Scan for the cell matching the given text and deliver its (x, y) coordinate at center. 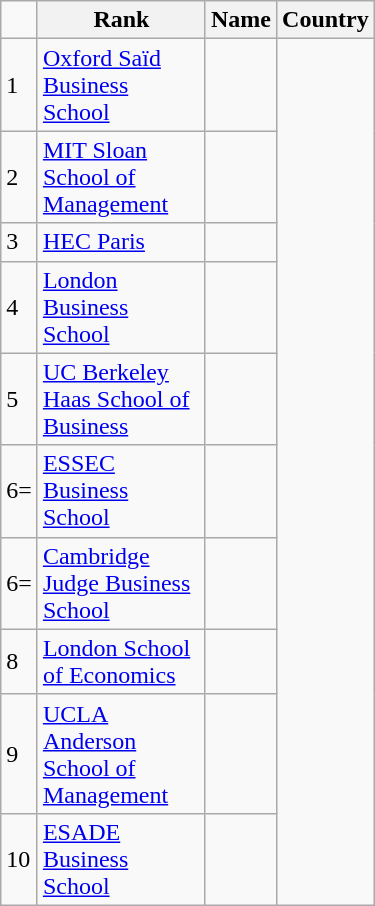
9 (20, 754)
ESSEC Business School (121, 491)
5 (20, 399)
UC Berkeley Haas School of Business (121, 399)
10 (20, 859)
London Business School (121, 307)
3 (20, 242)
Rank (121, 20)
Country (326, 20)
8 (20, 662)
London School of Economics (121, 662)
Cambridge Judge Business School (121, 583)
HEC Paris (121, 242)
Name (240, 20)
4 (20, 307)
2 (20, 177)
1 (20, 85)
Oxford Saïd Business School (121, 85)
MIT Sloan School of Management (121, 177)
ESADE Business School (121, 859)
UCLA Anderson School of Management (121, 754)
